Return the [x, y] coordinate for the center point of the cell that contains the specified text.  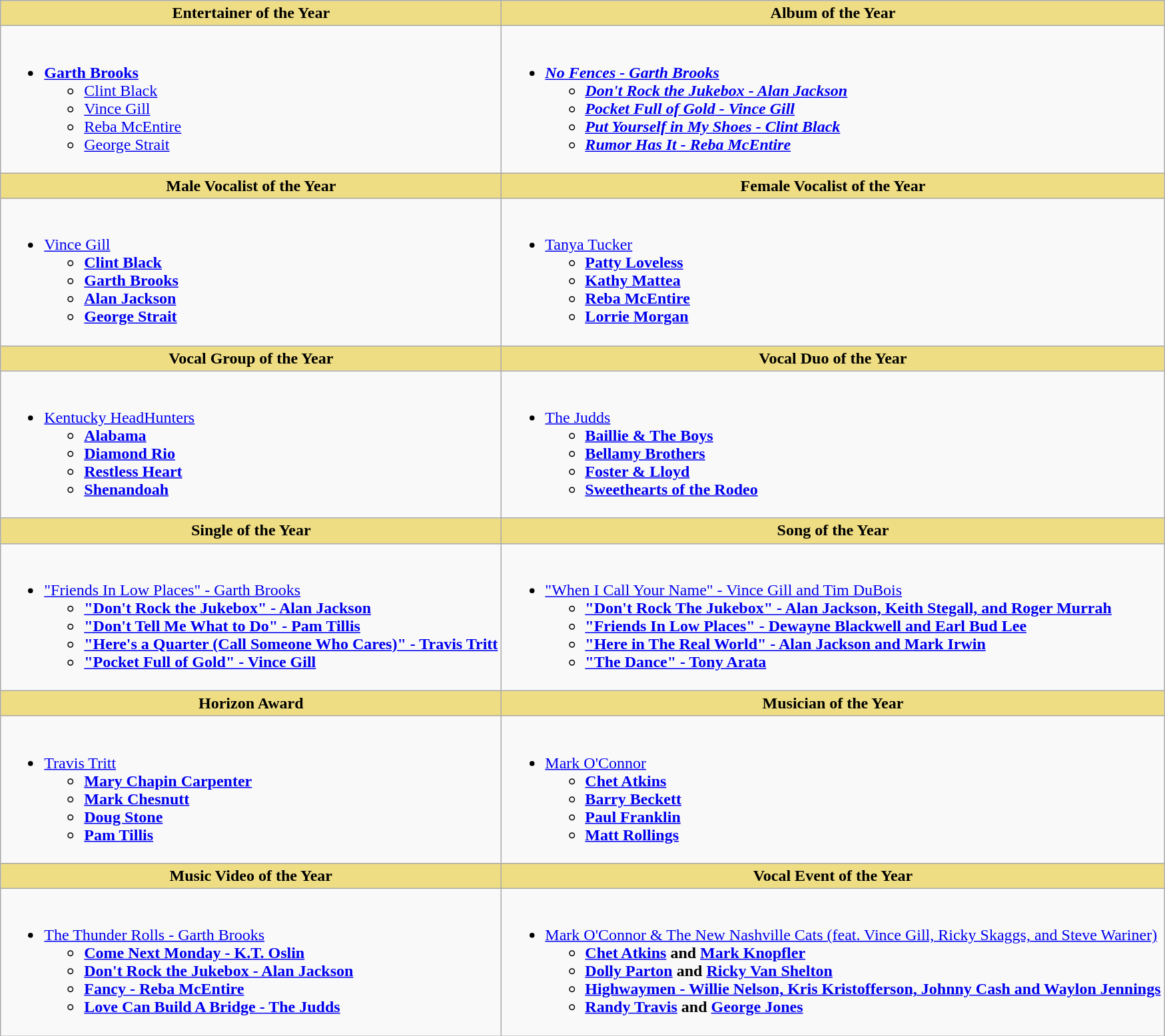
Album of the Year [833, 13]
Entertainer of the Year [251, 13]
Tanya TuckerPatty LovelessKathy MatteaReba McEntireLorrie Morgan [833, 272]
Male Vocalist of the Year [251, 186]
Music Video of the Year [251, 876]
Vocal Group of the Year [251, 358]
The JuddsBaillie & The BoysBellamy BrothersFoster & LloydSweethearts of the Rodeo [833, 445]
Vocal Duo of the Year [833, 358]
Kentucky HeadHuntersAlabamaDiamond RioRestless HeartShenandoah [251, 445]
Garth BrooksClint BlackVince GillReba McEntireGeorge Strait [251, 100]
Horizon Award [251, 703]
Single of the Year [251, 531]
Vocal Event of the Year [833, 876]
Song of the Year [833, 531]
Vince GillClint BlackGarth BrooksAlan JacksonGeorge Strait [251, 272]
Travis TrittMary Chapin CarpenterMark ChesnuttDoug StonePam Tillis [251, 790]
Mark O'ConnorChet AtkinsBarry BeckettPaul FranklinMatt Rollings [833, 790]
Female Vocalist of the Year [833, 186]
Musician of the Year [833, 703]
